For the text-containing cell, return its midpoint in [x, y] coordinate format. 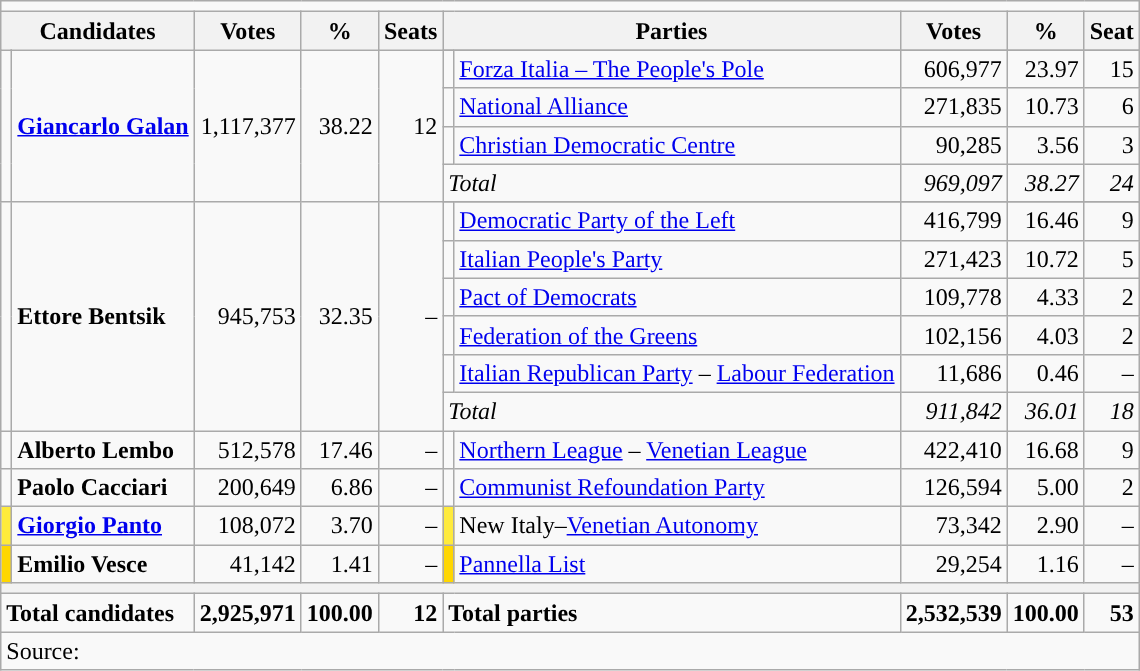
Alberto Lembo [103, 449]
Seats [410, 31]
512,578 [248, 449]
5.00 [1046, 488]
271,423 [954, 259]
73,342 [954, 526]
29,254 [954, 564]
38.27 [1046, 183]
Forza Italia – The People's Pole [677, 69]
Total candidates [98, 613]
416,799 [954, 221]
3.56 [1046, 145]
18 [1112, 411]
23.97 [1046, 69]
Pannella List [677, 564]
200,649 [248, 488]
2.90 [1046, 526]
10.72 [1046, 259]
606,977 [954, 69]
Giorgio Panto [103, 526]
Christian Democratic Centre [677, 145]
Democratic Party of the Left [677, 221]
6.86 [340, 488]
945,753 [248, 316]
126,594 [954, 488]
6 [1112, 107]
16.46 [1046, 221]
969,097 [954, 183]
108,072 [248, 526]
102,156 [954, 335]
90,285 [954, 145]
Italian Republican Party – Labour Federation [677, 373]
Paolo Cacciari [103, 488]
15 [1112, 69]
1,117,377 [248, 126]
41,142 [248, 564]
0.46 [1046, 373]
3 [1112, 145]
Parties [672, 31]
5 [1112, 259]
Communist Refoundation Party [677, 488]
271,835 [954, 107]
36.01 [1046, 411]
10.73 [1046, 107]
Source: [570, 651]
Northern League – Venetian League [677, 449]
Federation of the Greens [677, 335]
Seat [1112, 31]
Italian People's Party [677, 259]
24 [1112, 183]
16.68 [1046, 449]
2,925,971 [248, 613]
53 [1112, 613]
National Alliance [677, 107]
Ettore Bentsik [103, 316]
17.46 [340, 449]
911,842 [954, 411]
Pact of Democrats [677, 297]
New Italy–Venetian Autonomy [677, 526]
3.70 [340, 526]
4.33 [1046, 297]
Total parties [672, 613]
38.22 [340, 126]
11,686 [954, 373]
Emilio Vesce [103, 564]
Candidates [98, 31]
Giancarlo Galan [103, 126]
1.16 [1046, 564]
1.41 [340, 564]
32.35 [340, 316]
109,778 [954, 297]
2,532,539 [954, 613]
4.03 [1046, 335]
422,410 [954, 449]
